Scan for the cell matching the given text and deliver its [X, Y] coordinate at center. 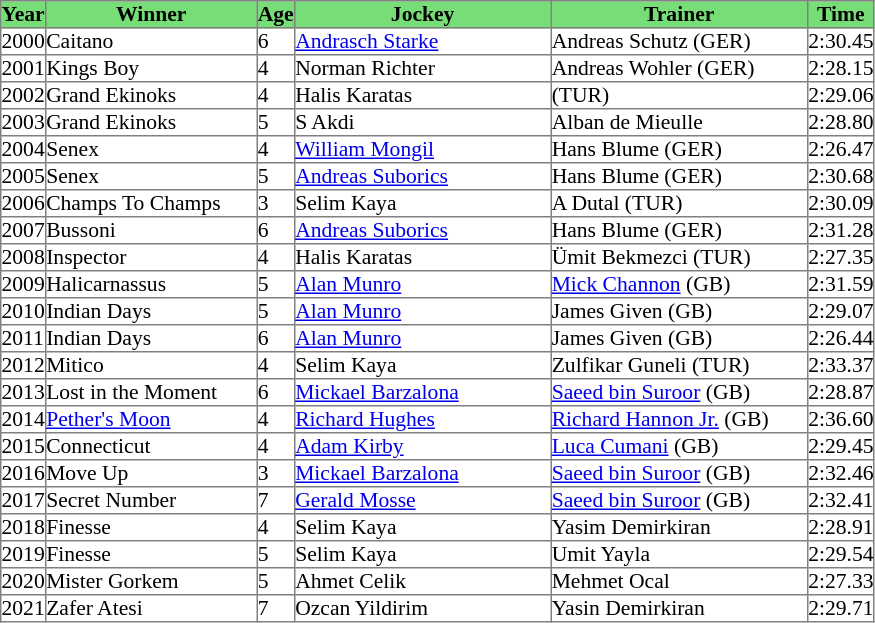
Richard Hughes [422, 420]
2003 [24, 122]
2017 [24, 500]
2008 [24, 258]
Time [840, 14]
2018 [24, 528]
2:30.68 [840, 176]
2:32.46 [840, 474]
Adam Kirby [422, 446]
2000 [24, 42]
2012 [24, 366]
Secret Number [151, 500]
Mister Gorkem [151, 582]
Ozcan Yildirim [422, 608]
Caitano [151, 42]
2:29.45 [840, 446]
2015 [24, 446]
2010 [24, 312]
2:29.71 [840, 608]
2014 [24, 420]
2:28.91 [840, 528]
2:29.06 [840, 96]
2:26.44 [840, 338]
2:30.09 [840, 204]
Winner [151, 14]
Gerald Mosse [422, 500]
Andreas Wohler (GER) [679, 68]
2:26.47 [840, 150]
Kings Boy [151, 68]
2011 [24, 338]
Connecticut [151, 446]
A Dutal (TUR) [679, 204]
2:31.59 [840, 284]
2:27.33 [840, 582]
2007 [24, 230]
William Mongil [422, 150]
Luca Cumani (GB) [679, 446]
Mehmet Ocal [679, 582]
Inspector [151, 258]
S Akdi [422, 122]
Pether's Moon [151, 420]
2019 [24, 554]
Andrasch Starke [422, 42]
2005 [24, 176]
2013 [24, 392]
2016 [24, 474]
2:29.54 [840, 554]
Year [24, 14]
Lost in the Moment [151, 392]
2009 [24, 284]
Umit Yayla [679, 554]
Norman Richter [422, 68]
Yasin Demirkiran [679, 608]
2001 [24, 68]
2:30.45 [840, 42]
Alban de Mieulle [679, 122]
Ahmet Celik [422, 582]
Age [276, 14]
2:27.35 [840, 258]
2002 [24, 96]
2006 [24, 204]
2:28.80 [840, 122]
Mick Channon (GB) [679, 284]
Ümit Bekmezci (TUR) [679, 258]
2:28.87 [840, 392]
Zafer Atesi [151, 608]
Bussoni [151, 230]
Zulfikar Guneli (TUR) [679, 366]
Andreas Schutz (GER) [679, 42]
Mitico [151, 366]
Trainer [679, 14]
Champs To Champs [151, 204]
Jockey [422, 14]
2:29.07 [840, 312]
2:33.37 [840, 366]
Yasim Demirkiran [679, 528]
2004 [24, 150]
2020 [24, 582]
2021 [24, 608]
2:36.60 [840, 420]
2:28.15 [840, 68]
(TUR) [679, 96]
Halicarnassus [151, 284]
Move Up [151, 474]
2:32.41 [840, 500]
Richard Hannon Jr. (GB) [679, 420]
2:31.28 [840, 230]
